Return the (X, Y) coordinate for the center point of the cell that contains the specified text.  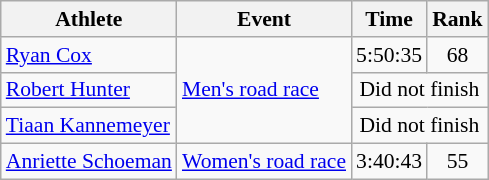
68 (458, 55)
Rank (458, 19)
Men's road race (264, 90)
Ryan Cox (89, 55)
Time (389, 19)
Robert Hunter (89, 90)
Event (264, 19)
Athlete (89, 19)
Tiaan Kannemeyer (89, 126)
5:50:35 (389, 55)
Women's road race (264, 162)
Anriette Schoeman (89, 162)
3:40:43 (389, 162)
55 (458, 162)
